Locate the cell with the specified text and output its (x, y) center coordinate. 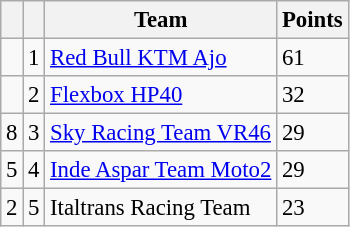
23 (312, 208)
Italtrans Racing Team (161, 208)
Flexbox HP40 (161, 95)
Team (161, 20)
1 (34, 58)
Sky Racing Team VR46 (161, 133)
Points (312, 20)
Red Bull KTM Ajo (161, 58)
4 (34, 170)
61 (312, 58)
3 (34, 133)
8 (12, 133)
32 (312, 95)
Inde Aspar Team Moto2 (161, 170)
